Search for the cell housing the specified text and yield its (x, y) center coordinate. 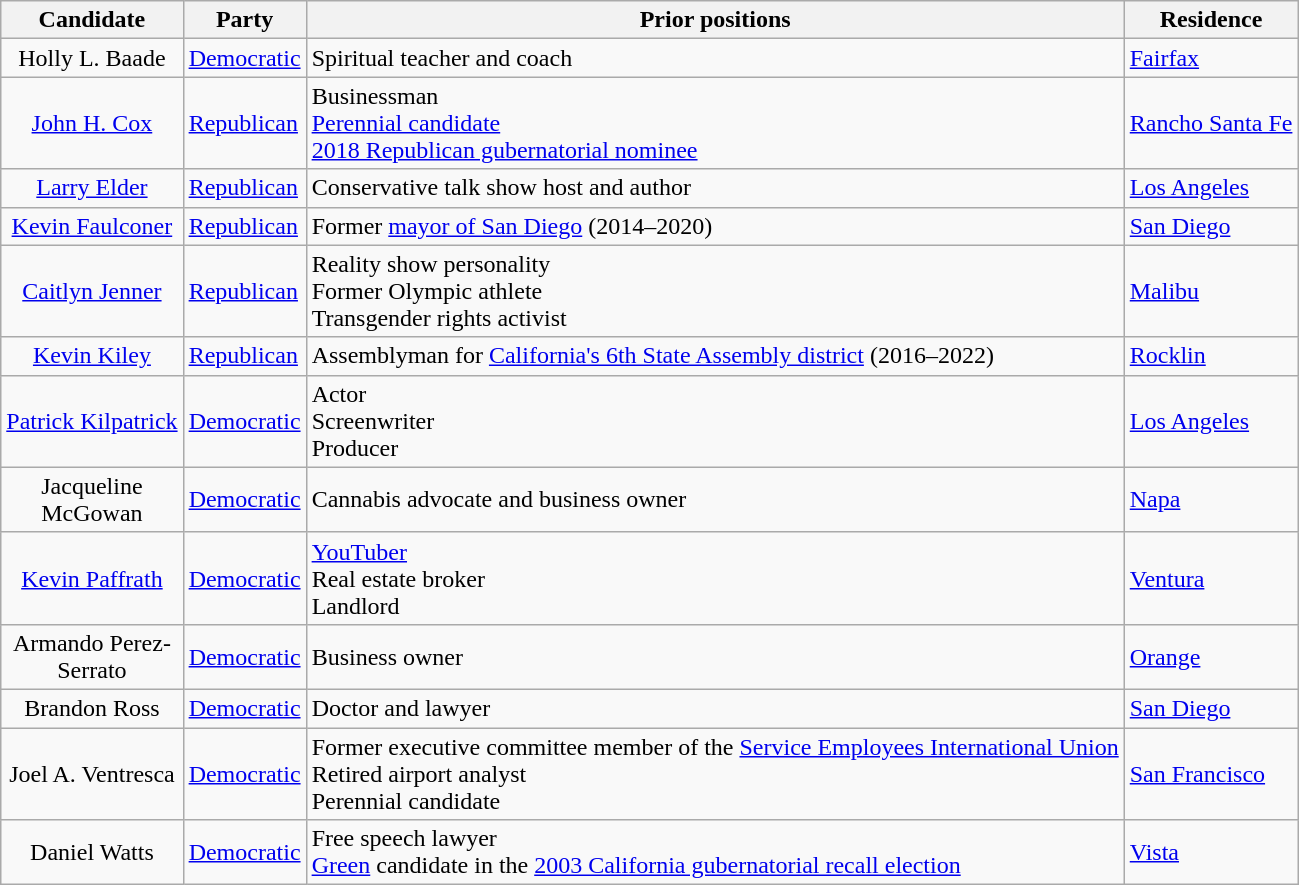
Cannabis advocate and business owner (715, 500)
Joel A. Ventresca (92, 774)
Armando Perez-Serrato (92, 656)
Daniel Watts (92, 852)
Reality show personalityFormer Olympic athleteTransgender rights activist (715, 291)
San Francisco (1211, 774)
Kevin Kiley (92, 356)
Doctor and lawyer (715, 708)
YouTuberReal estate brokerLandlord (715, 578)
Residence (1211, 20)
Vista (1211, 852)
Caitlyn Jenner (92, 291)
BusinessmanPerennial candidate2018 Republican gubernatorial nominee (715, 123)
Malibu (1211, 291)
John H. Cox (92, 123)
Party (244, 20)
Former executive committee member of the Service Employees International UnionRetired airport analystPerennial candidate (715, 774)
Brandon Ross (92, 708)
Conservative talk show host and author (715, 188)
Holly L. Baade (92, 58)
Patrick Kilpatrick (92, 421)
Spiritual teacher and coach (715, 58)
Larry Elder (92, 188)
Candidate (92, 20)
JacquelineMcGowan (92, 500)
Rancho Santa Fe (1211, 123)
Fairfax (1211, 58)
Kevin Paffrath (92, 578)
ActorScreenwriterProducer (715, 421)
Kevin Faulconer (92, 226)
Prior positions (715, 20)
Napa (1211, 500)
Former mayor of San Diego (2014–2020) (715, 226)
Orange (1211, 656)
Ventura (1211, 578)
Assemblyman for California's 6th State Assembly district (2016–2022) (715, 356)
Free speech lawyerGreen candidate in the 2003 California gubernatorial recall election (715, 852)
Business owner (715, 656)
Rocklin (1211, 356)
